Scan for the cell matching the given text and deliver its [X, Y] coordinate at center. 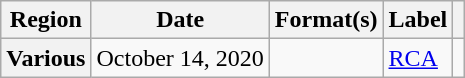
Label [418, 20]
Various [46, 58]
Region [46, 20]
Date [180, 20]
RCA [418, 58]
Format(s) [326, 20]
October 14, 2020 [180, 58]
